Determine the [X, Y] coordinate at the center of the cell enclosing the given text.  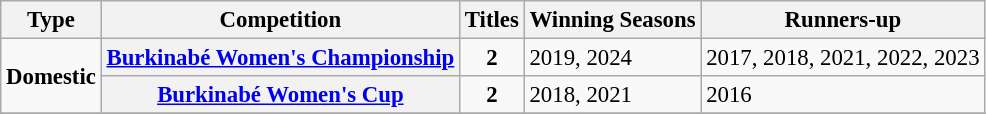
2018, 2021 [612, 95]
Burkinabé Women's Championship [280, 58]
Titles [492, 20]
2016 [843, 95]
2019, 2024 [612, 58]
Runners-up [843, 20]
Competition [280, 20]
Type [51, 20]
Burkinabé Women's Cup [280, 95]
2017, 2018, 2021, 2022, 2023 [843, 58]
Domestic [51, 76]
Winning Seasons [612, 20]
